Identify which cell holds the provided text, then report its [X, Y] central coordinate. 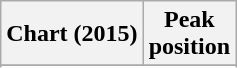
Chart (2015) [72, 34]
Peakposition [189, 34]
